Return the [X, Y] coordinate for the center point of the cell that contains the specified text.  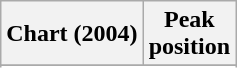
Chart (2004) [72, 34]
Peakposition [189, 34]
